Capture the cell that displays the provided text and extract its (x, y) central coordinate. 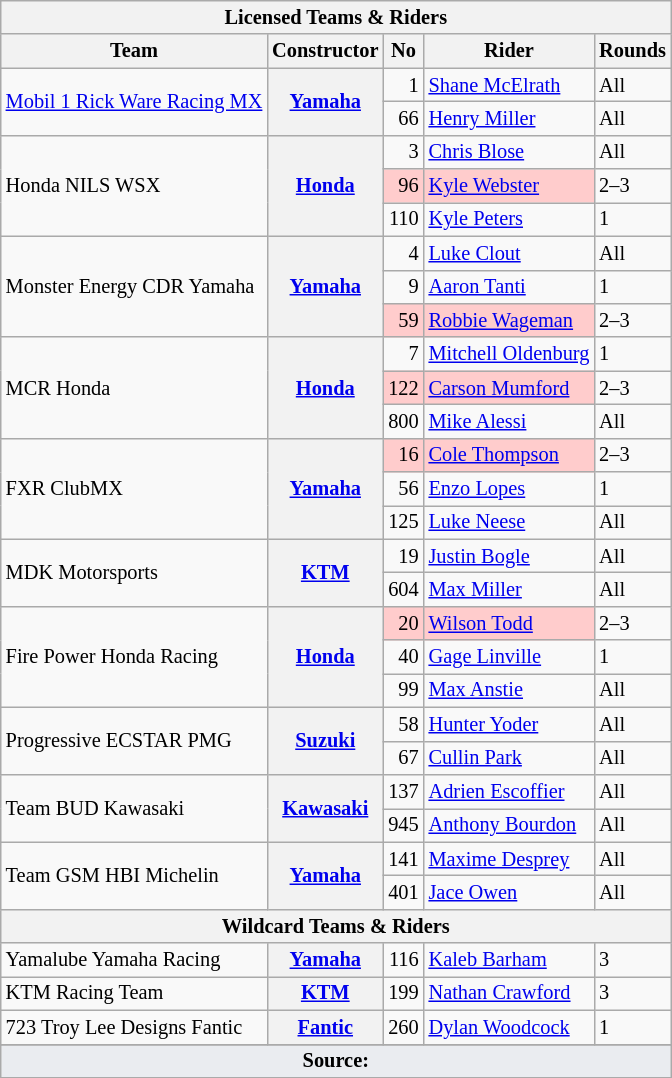
Cole Thompson (510, 455)
59 (403, 320)
7 (403, 354)
401 (403, 892)
116 (403, 960)
KTM Racing Team (134, 993)
Team GSM HBI Michelin (134, 876)
Yamalube Yamaha Racing (134, 960)
MCR Honda (134, 388)
800 (403, 421)
125 (403, 522)
Wilson Todd (510, 623)
19 (403, 556)
Kaleb Barham (510, 960)
Mobil 1 Rick Ware Racing MX (134, 102)
Hunter Yoder (510, 724)
Constructor (325, 51)
66 (403, 118)
Kyle Peters (510, 219)
Licensed Teams & Riders (336, 17)
Anthony Bourdon (510, 825)
Henry Miller (510, 118)
Cullin Park (510, 758)
Maxime Desprey (510, 859)
Dylan Woodcock (510, 1027)
Shane McElrath (510, 85)
Progressive ECSTAR PMG (134, 740)
Mitchell Oldenburg (510, 354)
Chris Blose (510, 152)
Nathan Crawford (510, 993)
Max Anstie (510, 690)
56 (403, 489)
FXR ClubMX (134, 488)
58 (403, 724)
Robbie Wageman (510, 320)
Wildcard Teams & Riders (336, 926)
Suzuki (325, 740)
Fire Power Honda Racing (134, 656)
Rounds (632, 51)
723 Troy Lee Designs Fantic (134, 1027)
Carson Mumford (510, 388)
4 (403, 253)
Source: (336, 1061)
Adrien Escoffier (510, 791)
Team BUD Kawasaki (134, 808)
199 (403, 993)
9 (403, 287)
16 (403, 455)
945 (403, 825)
141 (403, 859)
Monster Energy CDR Yamaha (134, 286)
Mike Alessi (510, 421)
260 (403, 1027)
Honda NILS WSX (134, 186)
Luke Neese (510, 522)
Team (134, 51)
Enzo Lopes (510, 489)
Fantic (325, 1027)
Luke Clout (510, 253)
122 (403, 388)
Kyle Webster (510, 186)
No (403, 51)
Aaron Tanti (510, 287)
MDK Motorsports (134, 572)
99 (403, 690)
96 (403, 186)
Gage Linville (510, 657)
40 (403, 657)
67 (403, 758)
Jace Owen (510, 892)
137 (403, 791)
110 (403, 219)
20 (403, 623)
Kawasaki (325, 808)
Rider (510, 51)
604 (403, 589)
Justin Bogle (510, 556)
Max Miller (510, 589)
